Locate the cell with the specified text and output its [x, y] center coordinate. 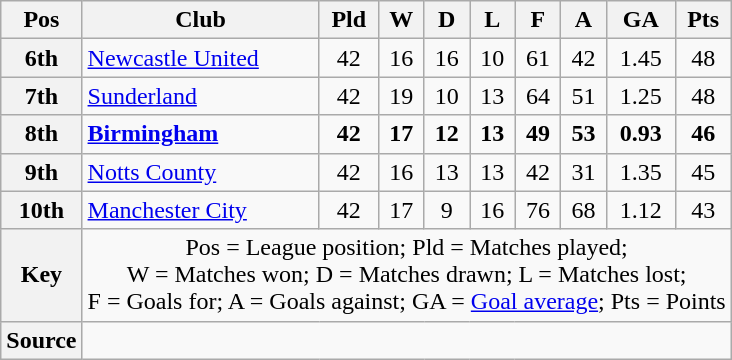
6th [42, 58]
F [538, 20]
Birmingham [200, 134]
GA [640, 20]
43 [703, 210]
Notts County [200, 172]
Key [42, 275]
76 [538, 210]
Pos [42, 20]
19 [401, 96]
Source [42, 340]
10th [42, 210]
1.45 [640, 58]
L [493, 20]
46 [703, 134]
9 [447, 210]
12 [447, 134]
61 [538, 58]
68 [584, 210]
0.93 [640, 134]
Club [200, 20]
45 [703, 172]
Newcastle United [200, 58]
31 [584, 172]
D [447, 20]
51 [584, 96]
1.12 [640, 210]
9th [42, 172]
7th [42, 96]
W [401, 20]
Pts [703, 20]
Pld [348, 20]
64 [538, 96]
1.35 [640, 172]
49 [538, 134]
Sunderland [200, 96]
Manchester City [200, 210]
A [584, 20]
8th [42, 134]
1.25 [640, 96]
53 [584, 134]
